Detect which cell encompasses the target text, then output its [X, Y] center coordinate. 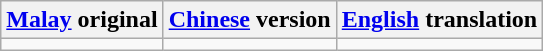
Chinese version [250, 20]
English translation [439, 20]
Malay original [82, 20]
